Locate the cell with the specified text and output its (X, Y) center coordinate. 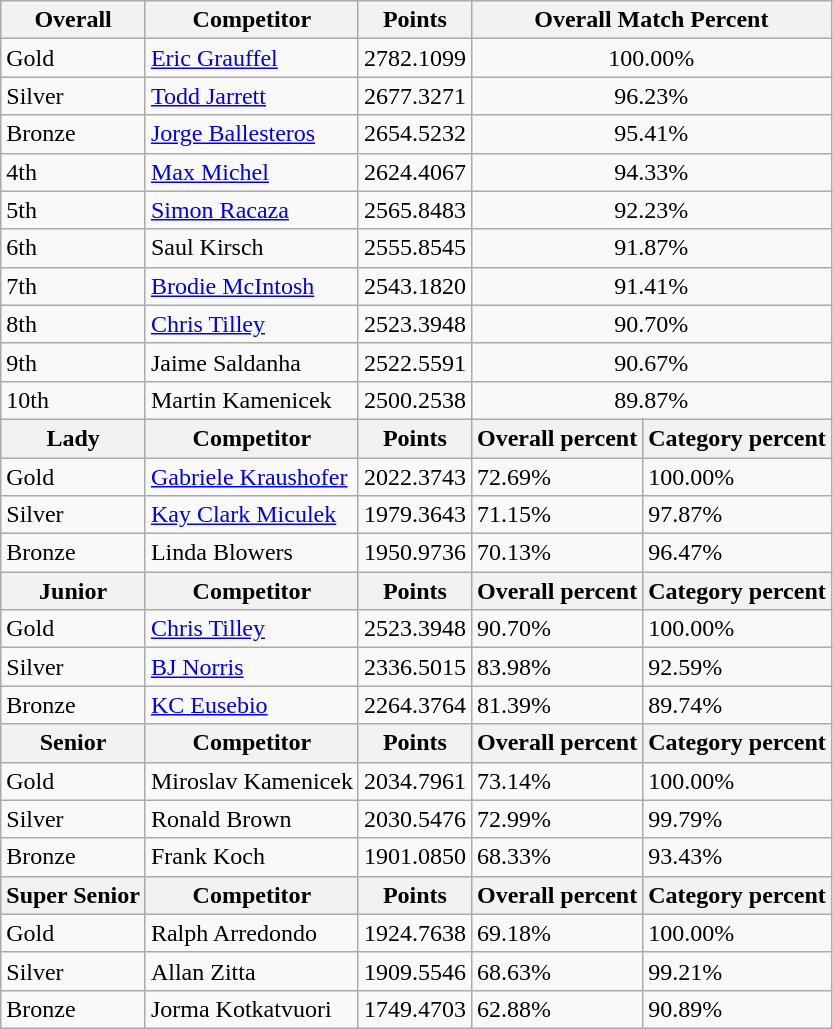
5th (74, 210)
97.87% (738, 515)
2264.3764 (414, 705)
2336.5015 (414, 667)
96.47% (738, 553)
Overall Match Percent (651, 20)
1749.4703 (414, 1009)
Eric Grauffel (252, 58)
Overall (74, 20)
Kay Clark Miculek (252, 515)
Frank Koch (252, 857)
Jaime Saldanha (252, 362)
2654.5232 (414, 134)
90.89% (738, 1009)
68.63% (556, 971)
83.98% (556, 667)
73.14% (556, 781)
2555.8545 (414, 248)
90.67% (651, 362)
1979.3643 (414, 515)
92.59% (738, 667)
2543.1820 (414, 286)
10th (74, 400)
Lady (74, 438)
Allan Zitta (252, 971)
2034.7961 (414, 781)
2677.3271 (414, 96)
Ralph Arredondo (252, 933)
Simon Racaza (252, 210)
95.41% (651, 134)
Ronald Brown (252, 819)
71.15% (556, 515)
1909.5546 (414, 971)
Junior (74, 591)
KC Eusebio (252, 705)
69.18% (556, 933)
89.74% (738, 705)
2500.2538 (414, 400)
2782.1099 (414, 58)
68.33% (556, 857)
Saul Kirsch (252, 248)
8th (74, 324)
99.79% (738, 819)
Todd Jarrett (252, 96)
72.69% (556, 477)
Gabriele Kraushofer (252, 477)
89.87% (651, 400)
Super Senior (74, 895)
91.87% (651, 248)
1901.0850 (414, 857)
92.23% (651, 210)
Senior (74, 743)
91.41% (651, 286)
1950.9736 (414, 553)
Jorge Ballesteros (252, 134)
96.23% (651, 96)
93.43% (738, 857)
62.88% (556, 1009)
94.33% (651, 172)
4th (74, 172)
81.39% (556, 705)
6th (74, 248)
Martin Kamenicek (252, 400)
Miroslav Kamenicek (252, 781)
1924.7638 (414, 933)
2565.8483 (414, 210)
BJ Norris (252, 667)
72.99% (556, 819)
Linda Blowers (252, 553)
Brodie McIntosh (252, 286)
Jorma Kotkatvuori (252, 1009)
2522.5591 (414, 362)
2030.5476 (414, 819)
Max Michel (252, 172)
7th (74, 286)
2624.4067 (414, 172)
70.13% (556, 553)
99.21% (738, 971)
2022.3743 (414, 477)
9th (74, 362)
